Extract the (x, y) coordinate from the center of the cell holding the provided text.  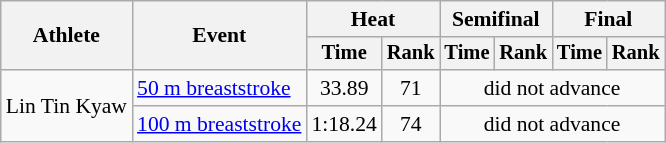
Final (608, 19)
71 (411, 88)
100 m breaststroke (219, 124)
74 (411, 124)
Semifinal (496, 19)
Event (219, 36)
50 m breaststroke (219, 88)
1:18.24 (344, 124)
Athlete (66, 36)
Lin Tin Kyaw (66, 106)
Heat (372, 19)
33.89 (344, 88)
